Provide the [x, y] coordinate of the cell's center where the given text is located.  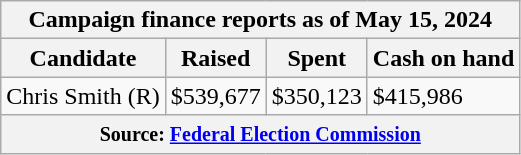
Chris Smith (R) [83, 96]
$350,123 [316, 96]
Campaign finance reports as of May 15, 2024 [260, 20]
Source: Federal Election Commission [260, 134]
$415,986 [443, 96]
Raised [216, 58]
Candidate [83, 58]
Spent [316, 58]
Cash on hand [443, 58]
$539,677 [216, 96]
